Return (X, Y) of the center of cell containing provided text 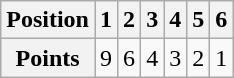
5 (198, 20)
Position (48, 20)
9 (106, 58)
Points (48, 58)
